Scan for the cell matching the given text and deliver its [X, Y] coordinate at center. 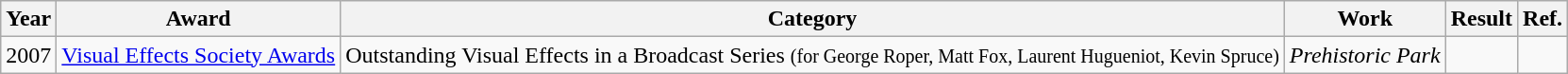
2007 [28, 55]
Ref. [1543, 19]
Result [1481, 19]
Category [813, 19]
Year [28, 19]
Outstanding Visual Effects in a Broadcast Series (for George Roper, Matt Fox, Laurent Hugueniot, Kevin Spruce) [813, 55]
Award [198, 19]
Visual Effects Society Awards [198, 55]
Prehistoric Park [1364, 55]
Work [1364, 19]
